Scan for the cell matching the given text and deliver its [x, y] coordinate at center. 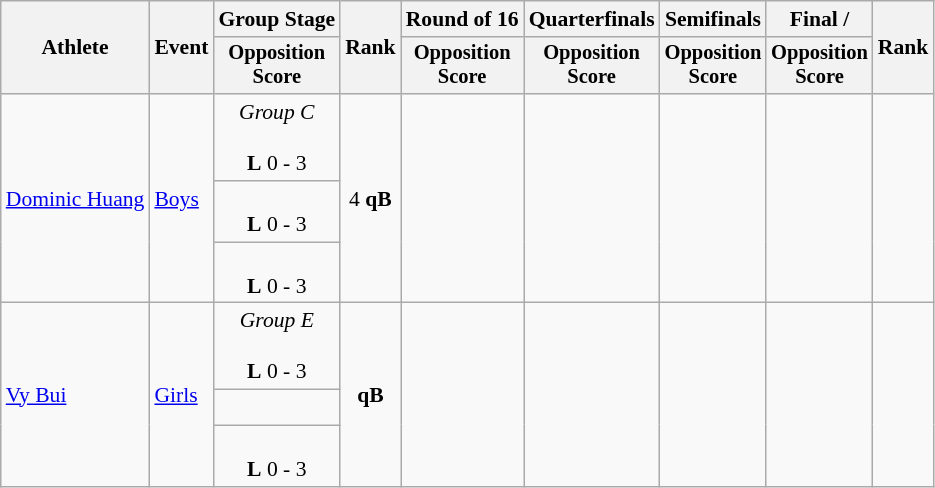
Quarterfinals [592, 19]
Group Stage [276, 19]
Athlete [76, 48]
Event [181, 48]
Girls [181, 394]
Round of 16 [462, 19]
Dominic Huang [76, 198]
Final / [820, 19]
Semifinals [714, 19]
Boys [181, 198]
Group CL 0 - 3 [276, 138]
Group EL 0 - 3 [276, 346]
Vy Bui [76, 394]
qB [370, 394]
4 qB [370, 198]
